Return the (X, Y) coordinate for the center point of the cell that contains the specified text.  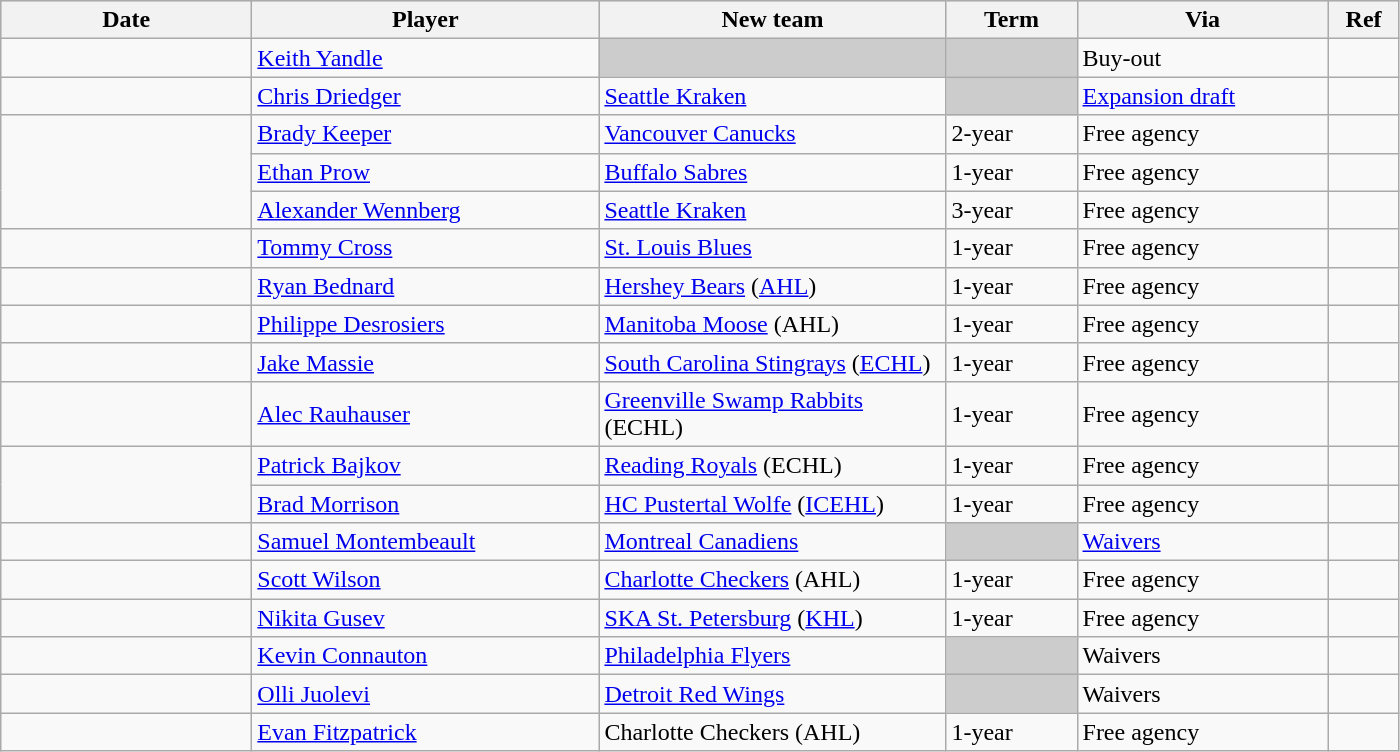
Evan Fitzpatrick (426, 732)
Expansion draft (1202, 96)
Jake Massie (426, 362)
Chris Driedger (426, 96)
SKA St. Petersburg (KHL) (772, 618)
Ref (1364, 20)
St. Louis Blues (772, 248)
South Carolina Stingrays (ECHL) (772, 362)
Player (426, 20)
Via (1202, 20)
Term (1012, 20)
Philippe Desrosiers (426, 324)
Keith Yandle (426, 58)
Greenville Swamp Rabbits (ECHL) (772, 414)
Alec Rauhauser (426, 414)
Kevin Connauton (426, 656)
Reading Royals (ECHL) (772, 465)
Philadelphia Flyers (772, 656)
Buy-out (1202, 58)
Hershey Bears (AHL) (772, 286)
Scott Wilson (426, 580)
2-year (1012, 134)
New team (772, 20)
Samuel Montembeault (426, 542)
Vancouver Canucks (772, 134)
Ryan Bednard (426, 286)
Patrick Bajkov (426, 465)
Manitoba Moose (AHL) (772, 324)
Montreal Canadiens (772, 542)
Ethan Prow (426, 172)
Brad Morrison (426, 503)
Nikita Gusev (426, 618)
Date (126, 20)
3-year (1012, 210)
Brady Keeper (426, 134)
Tommy Cross (426, 248)
Alexander Wennberg (426, 210)
HC Pustertal Wolfe (ICEHL) (772, 503)
Detroit Red Wings (772, 694)
Buffalo Sabres (772, 172)
Olli Juolevi (426, 694)
